Scan for the cell matching the given text and deliver its [x, y] coordinate at center. 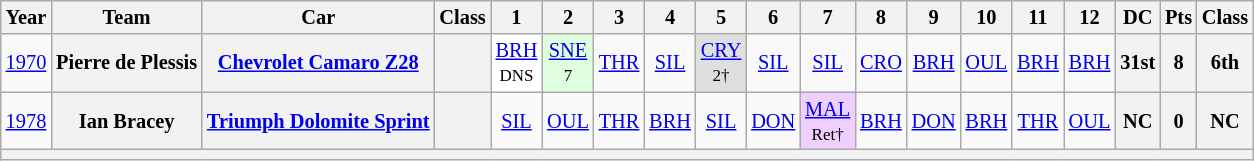
Team [126, 17]
Car [318, 17]
4 [670, 17]
Year [26, 17]
SNE7 [568, 63]
2 [568, 17]
11 [1038, 17]
5 [721, 17]
1978 [26, 121]
9 [934, 17]
Pierre de Plessis [126, 63]
MALRet† [828, 121]
0 [1178, 121]
12 [1090, 17]
Pts [1178, 17]
7 [828, 17]
DC [1138, 17]
6th [1225, 63]
10 [987, 17]
BRHDNS [517, 63]
6 [773, 17]
CRY2† [721, 63]
CRO [881, 63]
1970 [26, 63]
Ian Bracey [126, 121]
Triumph Dolomite Sprint [318, 121]
Chevrolet Camaro Z28 [318, 63]
1 [517, 17]
3 [619, 17]
31st [1138, 63]
